Return (x, y) of the center of cell containing provided text 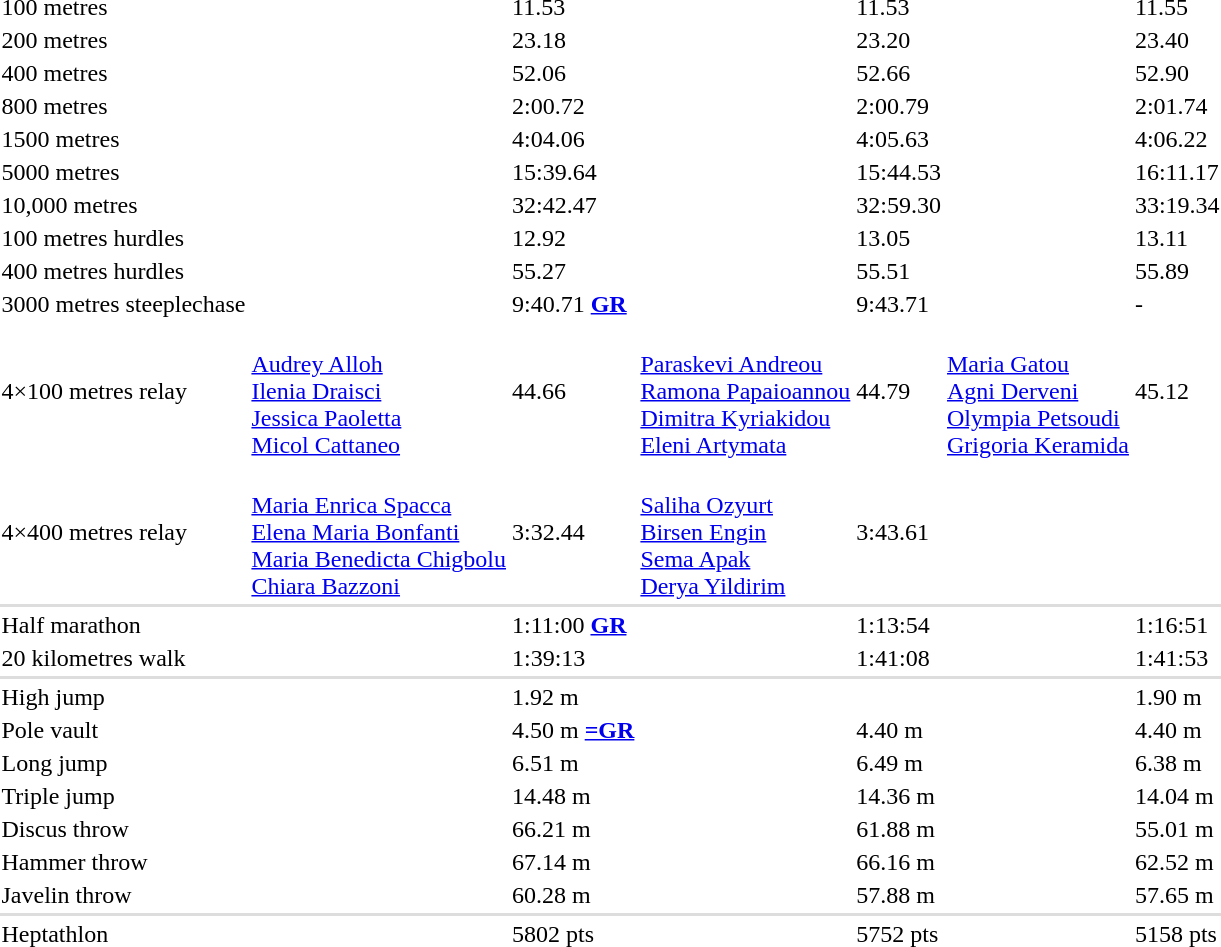
52.90 (1177, 73)
13.11 (1177, 238)
23.18 (574, 40)
44.79 (899, 391)
Pole vault (124, 730)
45.12 (1177, 391)
4×400 metres relay (124, 532)
12.92 (574, 238)
Long jump (124, 763)
1.92 m (574, 697)
4:04.06 (574, 139)
4×100 metres relay (124, 391)
60.28 m (574, 895)
5000 metres (124, 172)
6.49 m (899, 763)
67.14 m (574, 862)
1:41:08 (899, 658)
61.88 m (899, 829)
55.89 (1177, 271)
2:00.79 (899, 106)
Half marathon (124, 625)
32:42.47 (574, 205)
4:05.63 (899, 139)
66.16 m (899, 862)
9:43.71 (899, 304)
Saliha OzyurtBirsen EnginSema ApakDerya Yildirim (746, 532)
62.52 m (1177, 862)
55.01 m (1177, 829)
800 metres (124, 106)
15:39.64 (574, 172)
20 kilometres walk (124, 658)
4.50 m =GR (574, 730)
1:13:54 (899, 625)
55.27 (574, 271)
52.66 (899, 73)
1500 metres (124, 139)
14.04 m (1177, 796)
Paraskevi AndreouRamona PapaioannouDimitra KyriakidouEleni Artymata (746, 391)
33:19.34 (1177, 205)
9:40.71 GR (574, 304)
Maria Enrica SpaccaElena Maria BonfantiMaria Benedicta ChigboluChiara Bazzoni (379, 532)
3:43.61 (899, 532)
55.51 (899, 271)
15:44.53 (899, 172)
High jump (124, 697)
14.36 m (899, 796)
4:06.22 (1177, 139)
Hammer throw (124, 862)
1:39:13 (574, 658)
- (1177, 304)
6.38 m (1177, 763)
Javelin throw (124, 895)
3:32.44 (574, 532)
2:00.72 (574, 106)
Audrey AllohIlenia DraisciJessica PaolettaMicol Cattaneo (379, 391)
400 metres hurdles (124, 271)
44.66 (574, 391)
23.20 (899, 40)
Maria GatouAgni DerveniOlympia PetsoudiGrigoria Keramida (1038, 391)
2:01.74 (1177, 106)
57.88 m (899, 895)
200 metres (124, 40)
100 metres hurdles (124, 238)
10,000 metres (124, 205)
57.65 m (1177, 895)
52.06 (574, 73)
6.51 m (574, 763)
Triple jump (124, 796)
13.05 (899, 238)
1:16:51 (1177, 625)
1.90 m (1177, 697)
1:11:00 GR (574, 625)
400 metres (124, 73)
32:59.30 (899, 205)
14.48 m (574, 796)
Discus throw (124, 829)
1:41:53 (1177, 658)
16:11.17 (1177, 172)
3000 metres steeplechase (124, 304)
23.40 (1177, 40)
66.21 m (574, 829)
